Return the [x, y] coordinate for the center point of the cell that contains the specified text.  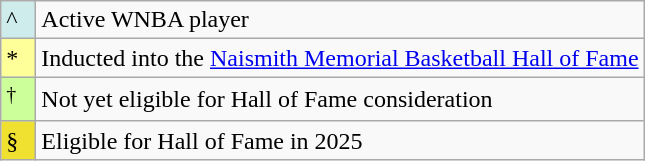
* [18, 58]
^ [18, 20]
Active WNBA player [340, 20]
Not yet eligible for Hall of Fame consideration [340, 100]
Eligible for Hall of Fame in 2025 [340, 140]
Inducted into the Naismith Memorial Basketball Hall of Fame [340, 58]
§ [18, 140]
† [18, 100]
